For the text-containing cell, return its midpoint in [X, Y] coordinate format. 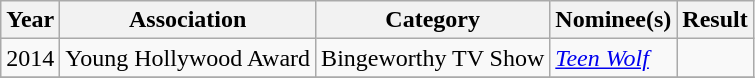
Teen Wolf [614, 58]
Category [433, 20]
Result [715, 20]
Year [30, 20]
2014 [30, 58]
Nominee(s) [614, 20]
Young Hollywood Award [188, 58]
Bingeworthy TV Show [433, 58]
Association [188, 20]
